Detect which cell encompasses the target text, then output its [x, y] center coordinate. 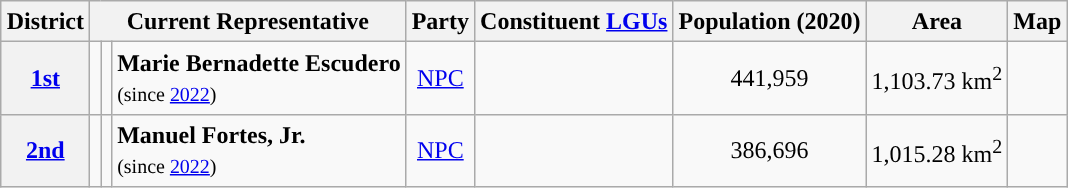
Population (2020) [770, 22]
386,696 [770, 150]
Area [937, 22]
Marie Bernadette Escudero(since 2022) [260, 78]
District [45, 22]
441,959 [770, 78]
1,015.28 km2 [937, 150]
Map [1038, 22]
2nd [45, 150]
1st [45, 78]
Party [440, 22]
Constituent LGUs [574, 22]
Current Representative [248, 22]
1,103.73 km2 [937, 78]
Manuel Fortes, Jr.(since 2022) [260, 150]
